Locate the cell with the specified text and output its [x, y] center coordinate. 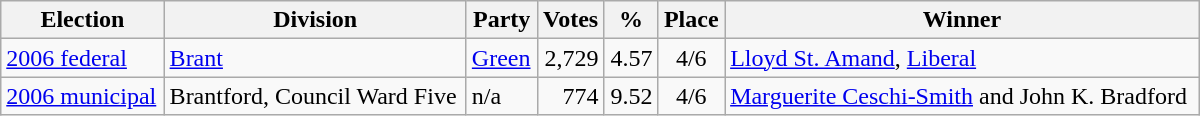
Green [502, 58]
Place [692, 20]
% [631, 20]
2006 federal [82, 58]
Winner [962, 20]
Party [502, 20]
4.57 [631, 58]
Brantford, Council Ward Five [315, 96]
Votes [570, 20]
2,729 [570, 58]
Election [82, 20]
Division [315, 20]
n/a [502, 96]
Lloyd St. Amand, Liberal [962, 58]
Brant [315, 58]
Marguerite Ceschi-Smith and John K. Bradford [962, 96]
774 [570, 96]
2006 municipal [82, 96]
9.52 [631, 96]
